Capture the cell that displays the provided text and extract its [X, Y] central coordinate. 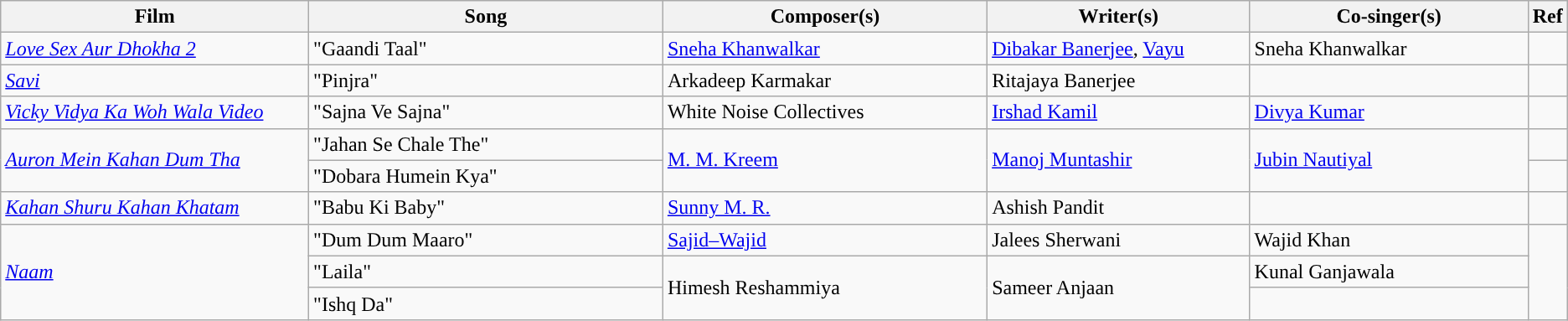
"Pinjra" [486, 80]
Irshad Kamil [1119, 112]
Love Sex Aur Dhokha 2 [155, 49]
Sajid–Wajid [824, 240]
"Dum Dum Maaro" [486, 240]
"Gaandi Taal" [486, 49]
White Noise Collectives [824, 112]
Co-singer(s) [1389, 17]
Jubin Nautiyal [1389, 160]
Kunal Ganjawala [1389, 272]
Wajid Khan [1389, 240]
Divya Kumar [1389, 112]
"Laila" [486, 272]
"Babu Ki Baby" [486, 208]
Ref [1548, 17]
"Sajna Ve Sajna" [486, 112]
Arkadeep Karmakar [824, 80]
Ritajaya Banerjee [1119, 80]
Vicky Vidya Ka Woh Wala Video [155, 112]
Composer(s) [824, 17]
M. M. Kreem [824, 160]
Sunny M. R. [824, 208]
Ashish Pandit [1119, 208]
Naam [155, 272]
Film [155, 17]
"Ishq Da" [486, 303]
Dibakar Banerjee, Vayu [1119, 49]
Himesh Reshammiya [824, 287]
"Dobara Humein Kya" [486, 176]
Manoj Muntashir [1119, 160]
Auron Mein Kahan Dum Tha [155, 160]
"Jahan Se Chale The" [486, 144]
Sameer Anjaan [1119, 287]
Kahan Shuru Kahan Khatam [155, 208]
Savi [155, 80]
Song [486, 17]
Jalees Sherwani [1119, 240]
Writer(s) [1119, 17]
